Output the [X, Y] coordinate of the center of the cell containing the given text.  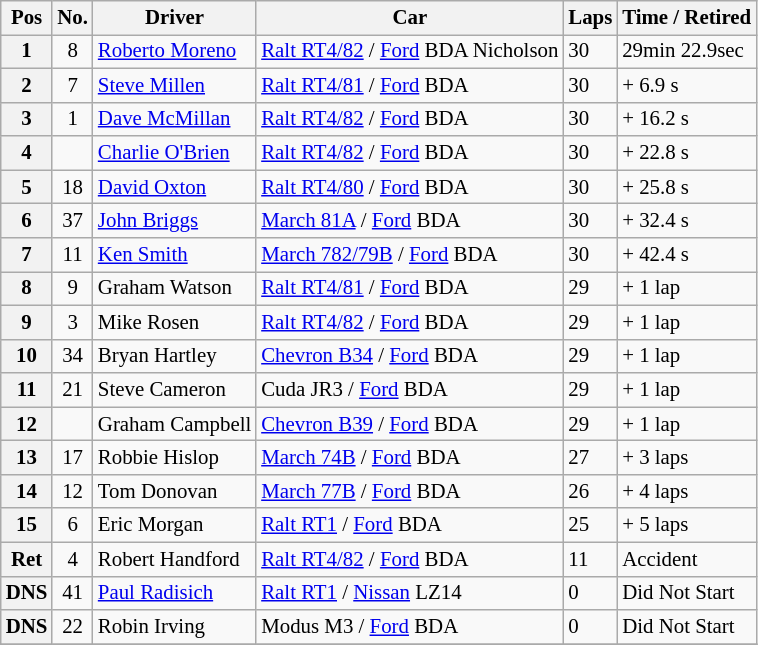
+ 3 laps [686, 458]
Ralt RT1 / Ford BDA [410, 525]
Robert Handford [174, 559]
Graham Watson [174, 288]
March 782/79B / Ford BDA [410, 255]
Chevron B39 / Ford BDA [410, 424]
March 81A / Ford BDA [410, 221]
Ralt RT1 / Nissan LZ14 [410, 593]
29min 22.9sec [686, 51]
Charlie O'Brien [174, 153]
25 [590, 525]
41 [72, 593]
5 [27, 187]
Accident [686, 559]
Modus M3 / Ford BDA [410, 627]
Dave McMillan [174, 119]
Ralt RT4/82 / Ford BDA Nicholson [410, 51]
Steve Millen [174, 85]
Driver [174, 18]
Chevron B34 / Ford BDA [410, 356]
27 [590, 458]
13 [27, 458]
Time / Retired [686, 18]
Cuda JR3 / Ford BDA [410, 390]
Tom Donovan [174, 491]
Bryan Hartley [174, 356]
18 [72, 187]
+ 4 laps [686, 491]
21 [72, 390]
17 [72, 458]
26 [590, 491]
Car [410, 18]
Mike Rosen [174, 322]
Laps [590, 18]
Ken Smith [174, 255]
+ 22.8 s [686, 153]
+ 32.4 s [686, 221]
34 [72, 356]
March 74B / Ford BDA [410, 458]
+ 25.8 s [686, 187]
Pos [27, 18]
+ 16.2 s [686, 119]
No. [72, 18]
+ 5 laps [686, 525]
Graham Campbell [174, 424]
March 77B / Ford BDA [410, 491]
John Briggs [174, 221]
Eric Morgan [174, 525]
15 [27, 525]
10 [27, 356]
+ 6.9 s [686, 85]
Roberto Moreno [174, 51]
37 [72, 221]
Ret [27, 559]
Robbie Hislop [174, 458]
David Oxton [174, 187]
2 [27, 85]
Ralt RT4/80 / Ford BDA [410, 187]
Steve Cameron [174, 390]
+ 42.4 s [686, 255]
Robin Irving [174, 627]
14 [27, 491]
Paul Radisich [174, 593]
22 [72, 627]
